Capture the cell that displays the provided text and extract its (x, y) central coordinate. 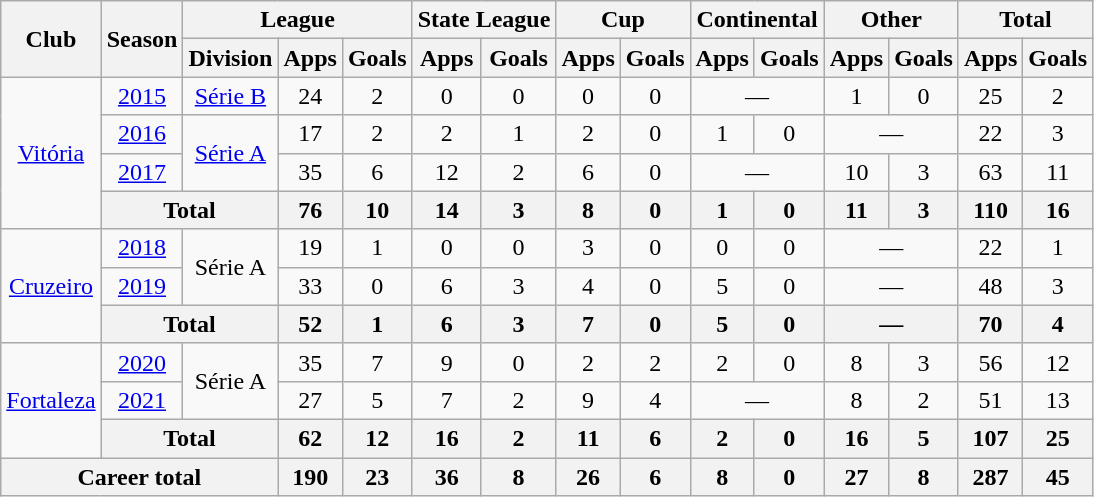
Continental (757, 20)
51 (990, 400)
13 (1058, 400)
19 (310, 248)
Vitória (51, 153)
Fortaleza (51, 400)
Other (891, 20)
2021 (142, 400)
107 (990, 438)
14 (446, 210)
23 (377, 477)
48 (990, 286)
2015 (142, 96)
2018 (142, 248)
190 (310, 477)
Club (51, 39)
Career total (140, 477)
Cruzeiro (51, 286)
24 (310, 96)
2020 (142, 362)
33 (310, 286)
62 (310, 438)
Season (142, 39)
17 (310, 134)
State League (484, 20)
Cup (623, 20)
70 (990, 324)
56 (990, 362)
36 (446, 477)
2019 (142, 286)
287 (990, 477)
Série B (230, 96)
Division (230, 58)
26 (588, 477)
110 (990, 210)
League (298, 20)
76 (310, 210)
2017 (142, 172)
52 (310, 324)
63 (990, 172)
2016 (142, 134)
45 (1058, 477)
